Output the (x, y) coordinate of the center of the cell containing the given text.  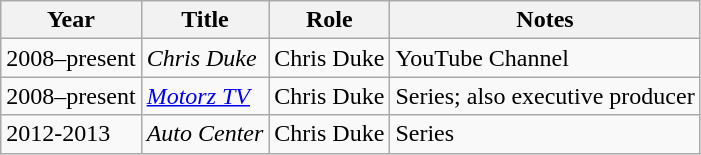
Title (205, 20)
Series (545, 134)
Series; also executive producer (545, 96)
Auto Center (205, 134)
Motorz TV (205, 96)
YouTube Channel (545, 58)
2012-2013 (71, 134)
Year (71, 20)
Role (330, 20)
Notes (545, 20)
